Output the [x, y] coordinate of the center of the cell containing the given text.  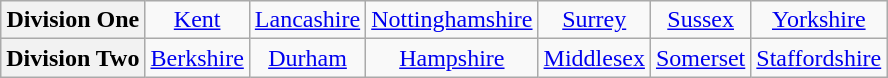
Staffordshire [819, 58]
Sussex [700, 20]
Yorkshire [819, 20]
Durham [307, 58]
Berkshire [197, 58]
Hampshire [452, 58]
Somerset [700, 58]
Division One [73, 20]
Middlesex [594, 58]
Kent [197, 20]
Surrey [594, 20]
Lancashire [307, 20]
Division Two [73, 58]
Nottinghamshire [452, 20]
